Find where the given text appears and provide that cell's center as (X, Y) coordinate. 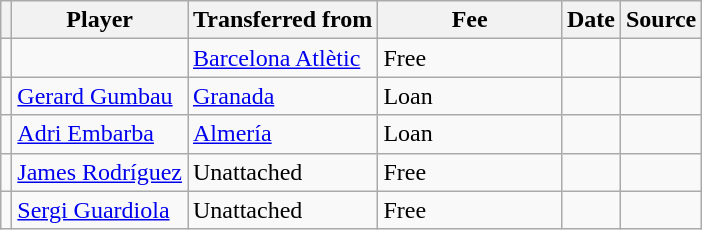
Granada (283, 96)
Sergi Guardiola (100, 210)
Barcelona Atlètic (283, 58)
Date (590, 20)
Almería (283, 134)
Source (660, 20)
Adri Embarba (100, 134)
Fee (470, 20)
Player (100, 20)
Gerard Gumbau (100, 96)
Transferred from (283, 20)
James Rodríguez (100, 172)
